Provide the (x, y) coordinate of the cell's center where the given text is located.  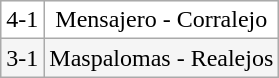
4-1 (22, 20)
Mensajero - Corralejo (162, 20)
Maspalomas - Realejos (162, 58)
3-1 (22, 58)
